For the text-containing cell, return its midpoint in (X, Y) coordinate format. 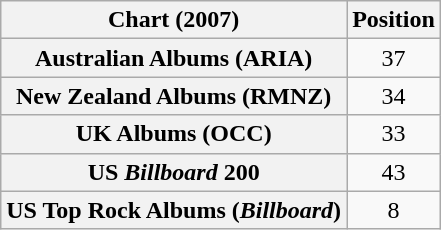
Chart (2007) (174, 20)
UK Albums (OCC) (174, 134)
New Zealand Albums (RMNZ) (174, 96)
Position (394, 20)
Australian Albums (ARIA) (174, 58)
US Billboard 200 (174, 172)
US Top Rock Albums (Billboard) (174, 210)
8 (394, 210)
34 (394, 96)
33 (394, 134)
37 (394, 58)
43 (394, 172)
